Detect which cell encompasses the target text, then output its [x, y] center coordinate. 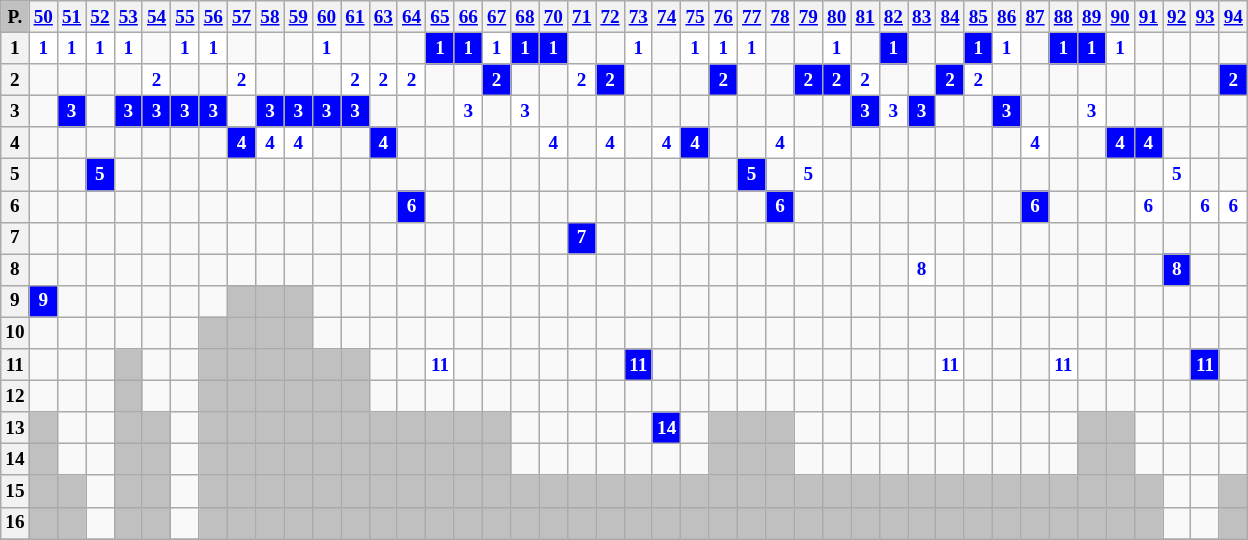
66 [468, 17]
51 [71, 17]
63 [383, 17]
72 [610, 17]
60 [326, 17]
10 [15, 333]
16 [15, 523]
87 [1035, 17]
81 [865, 17]
73 [638, 17]
52 [100, 17]
74 [666, 17]
61 [355, 17]
90 [1120, 17]
79 [808, 17]
82 [893, 17]
64 [411, 17]
50 [43, 17]
53 [128, 17]
91 [1148, 17]
65 [440, 17]
94 [1233, 17]
67 [496, 17]
84 [950, 17]
75 [695, 17]
76 [723, 17]
86 [1007, 17]
80 [836, 17]
59 [298, 17]
15 [15, 491]
78 [780, 17]
68 [525, 17]
92 [1177, 17]
58 [270, 17]
71 [581, 17]
P. [15, 17]
85 [978, 17]
13 [15, 428]
88 [1063, 17]
57 [241, 17]
93 [1205, 17]
77 [751, 17]
54 [156, 17]
89 [1092, 17]
55 [185, 17]
12 [15, 396]
83 [922, 17]
56 [213, 17]
70 [553, 17]
